Identify which cell holds the provided text, then report its [X, Y] central coordinate. 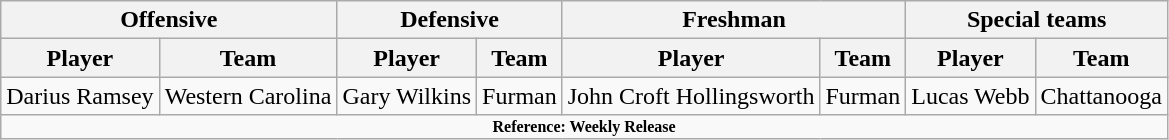
Chattanooga [1101, 96]
Darius Ramsey [80, 96]
Gary Wilkins [407, 96]
Special teams [1037, 20]
Defensive [450, 20]
Lucas Webb [970, 96]
Offensive [169, 20]
John Croft Hollingsworth [691, 96]
Freshman [734, 20]
Western Carolina [248, 96]
Reference: Weekly Release [584, 127]
